From the cell containing the given text, extract its center point as (X, Y) coordinate. 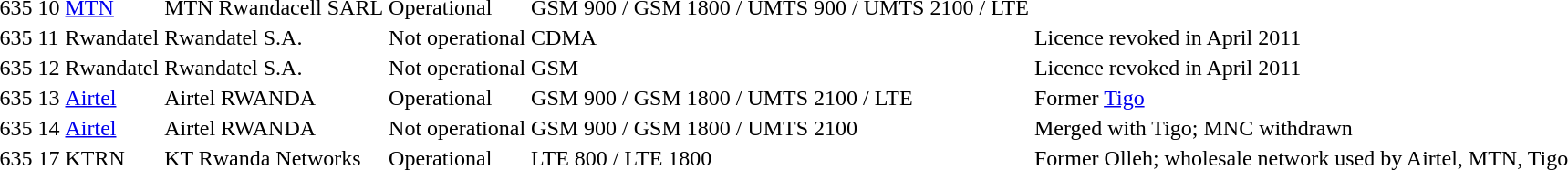
GSM 900 / GSM 1800 / UMTS 2100 (781, 128)
13 (49, 98)
11 (49, 37)
14 (49, 128)
GSM (781, 68)
Operational (458, 98)
12 (49, 68)
CDMA (781, 37)
GSM 900 / GSM 1800 / UMTS 2100 / LTE (781, 98)
